Search for the cell housing the specified text and yield its (X, Y) center coordinate. 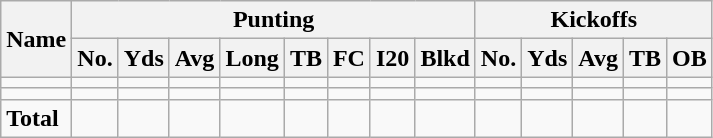
Name (36, 39)
OB (690, 58)
FC (348, 58)
Long (252, 58)
Kickoffs (594, 20)
I20 (392, 58)
Total (36, 118)
Blkd (445, 58)
Punting (274, 20)
